Locate the cell with the specified text and output its (x, y) center coordinate. 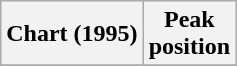
Chart (1995) (72, 34)
Peakposition (189, 34)
